Provide the [x, y] coordinate of the cell's center where the given text is located.  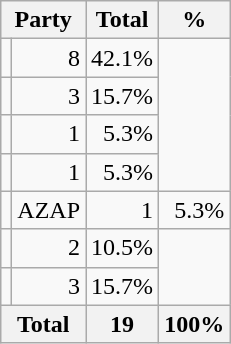
2 [49, 248]
% [194, 20]
AZAP [49, 210]
42.1% [122, 58]
100% [194, 324]
10.5% [122, 248]
19 [122, 324]
8 [49, 58]
Party [44, 20]
